Determine the [x, y] coordinate at the center of the cell enclosing the given text.  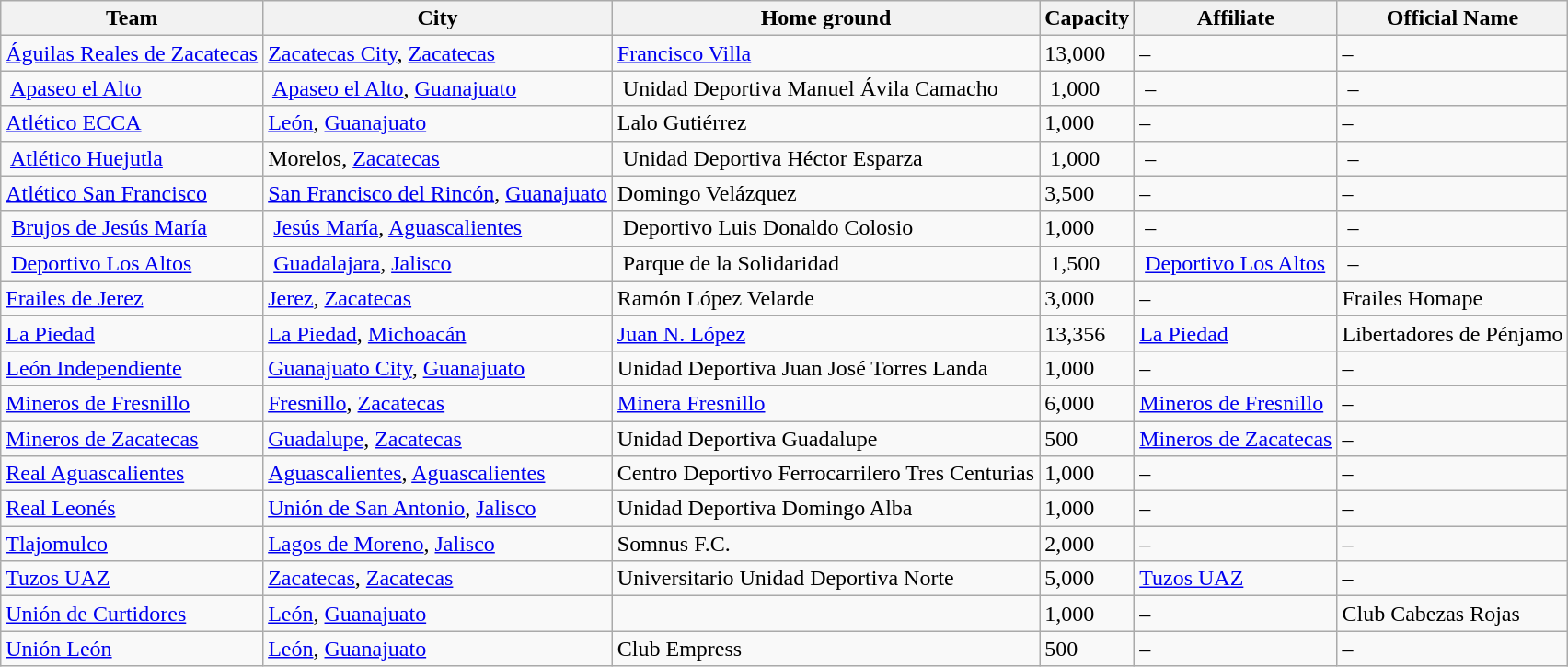
Unión de Curtidores [133, 614]
Home ground [825, 18]
Unidad Deportiva Héctor Esparza [825, 158]
Libertadores de Pénjamo [1452, 333]
Frailes de Jerez [133, 298]
Morelos, Zacatecas [438, 158]
Apaseo el Alto [133, 88]
Unidad Deportiva Juan José Torres Landa [825, 368]
Francisco Villa [825, 53]
Unidad Deportiva Guadalupe [825, 439]
Atlético Huejutla [133, 158]
City [438, 18]
Juan N. López [825, 333]
Somnus F.C. [825, 544]
Zacatecas, Zacatecas [438, 579]
Brujos de Jesús María [133, 228]
Guadalajara, Jalisco [438, 263]
3,000 [1088, 298]
Unidad Deportiva Domingo Alba [825, 509]
Jerez, Zacatecas [438, 298]
La Piedad, Michoacán [438, 333]
5,000 [1088, 579]
Unión León [133, 649]
13,356 [1088, 333]
6,000 [1088, 403]
Capacity [1088, 18]
Unión de San Antonio, Jalisco [438, 509]
Lagos de Moreno, Jalisco [438, 544]
Guanajuato City, Guanajuato [438, 368]
León Independiente [133, 368]
Ramón López Velarde [825, 298]
Real Aguascalientes [133, 474]
13,000 [1088, 53]
Parque de la Solidaridad [825, 263]
Tlajomulco [133, 544]
Club Cabezas Rojas [1452, 614]
Águilas Reales de Zacatecas [133, 53]
Domingo Velázquez [825, 193]
Centro Deportivo Ferrocarrilero Tres Centurias [825, 474]
Deportivo Luis Donaldo Colosio [825, 228]
Frailes Homape [1452, 298]
Zacatecas City, Zacatecas [438, 53]
Affiliate [1236, 18]
Jesús María, Aguascalientes [438, 228]
Fresnillo, Zacatecas [438, 403]
Minera Fresnillo [825, 403]
1,500 [1088, 263]
Atlético San Francisco [133, 193]
Guadalupe, Zacatecas [438, 439]
Aguascalientes, Aguascalientes [438, 474]
Universitario Unidad Deportiva Norte [825, 579]
3,500 [1088, 193]
Real Leonés [133, 509]
2,000 [1088, 544]
Lalo Gutiérrez [825, 123]
Official Name [1452, 18]
Apaseo el Alto, Guanajuato [438, 88]
Atlético ECCA [133, 123]
Unidad Deportiva Manuel Ávila Camacho [825, 88]
Team [133, 18]
San Francisco del Rincón, Guanajuato [438, 193]
Club Empress [825, 649]
